Extract the (x, y) coordinate from the center of the cell holding the provided text.  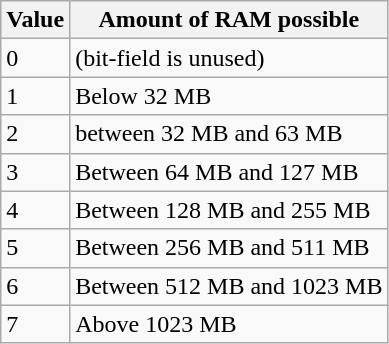
Between 256 MB and 511 MB (229, 248)
Amount of RAM possible (229, 20)
4 (36, 210)
6 (36, 286)
Below 32 MB (229, 96)
(bit-field is unused) (229, 58)
2 (36, 134)
Above 1023 MB (229, 324)
7 (36, 324)
Between 512 MB and 1023 MB (229, 286)
3 (36, 172)
5 (36, 248)
Value (36, 20)
Between 64 MB and 127 MB (229, 172)
1 (36, 96)
0 (36, 58)
between 32 MB and 63 MB (229, 134)
Between 128 MB and 255 MB (229, 210)
